Pinpoint the cell where the given text exists, returning its (x, y) midpoint coordinate. 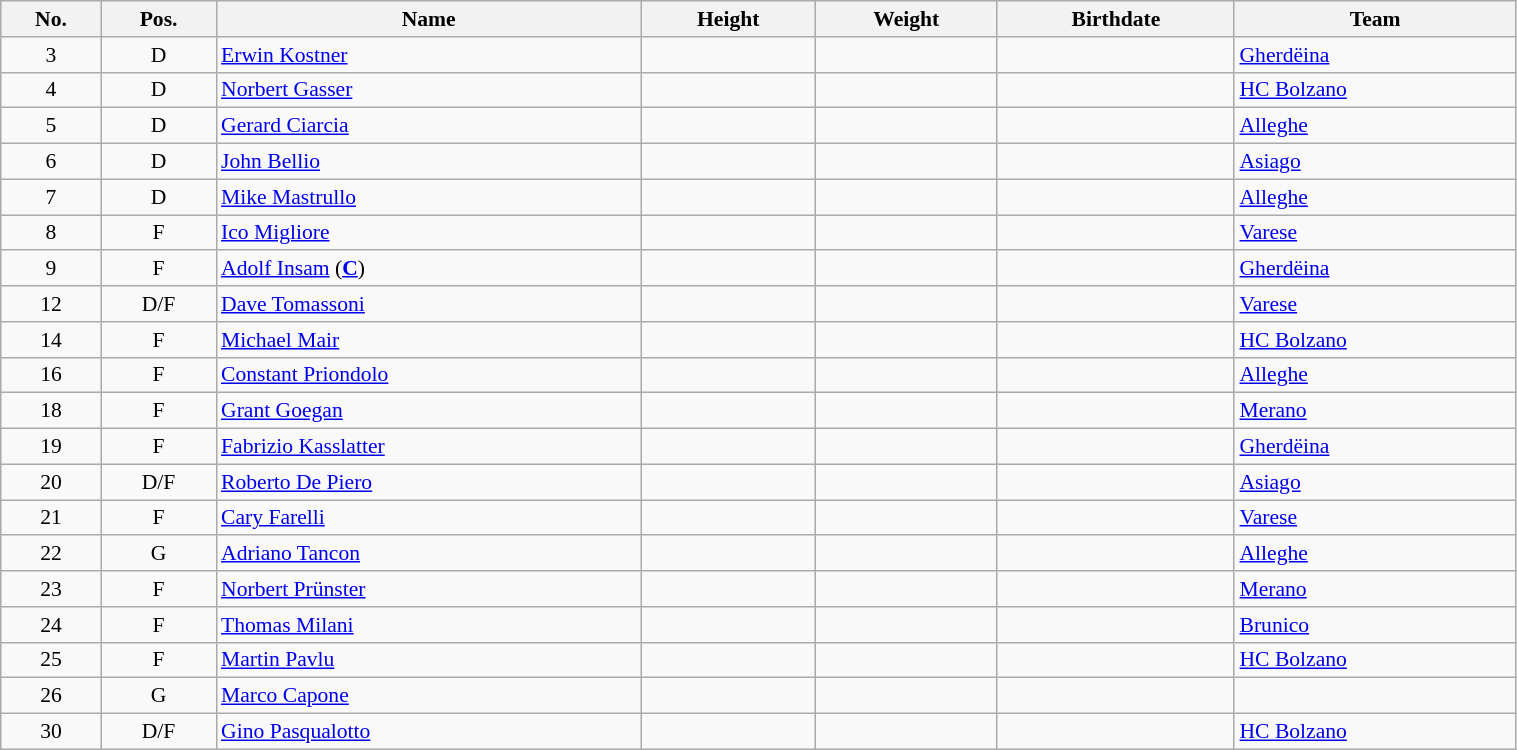
Birthdate (1116, 19)
Grant Goegan (428, 411)
Gerard Ciarcia (428, 126)
16 (51, 375)
Ico Migliore (428, 233)
Adolf Insam (C) (428, 269)
19 (51, 447)
Dave Tomassoni (428, 304)
12 (51, 304)
Marco Capone (428, 696)
Name (428, 19)
5 (51, 126)
22 (51, 554)
Weight (906, 19)
26 (51, 696)
7 (51, 197)
Gino Pasqualotto (428, 732)
20 (51, 482)
Adriano Tancon (428, 554)
Martin Pavlu (428, 660)
30 (51, 732)
John Bellio (428, 162)
Norbert Prünster (428, 589)
Height (728, 19)
Norbert Gasser (428, 90)
Team (1375, 19)
Roberto De Piero (428, 482)
Mike Mastrullo (428, 197)
21 (51, 518)
8 (51, 233)
18 (51, 411)
23 (51, 589)
Fabrizio Kasslatter (428, 447)
25 (51, 660)
Pos. (158, 19)
14 (51, 340)
Cary Farelli (428, 518)
Erwin Kostner (428, 55)
No. (51, 19)
3 (51, 55)
Constant Priondolo (428, 375)
Thomas Milani (428, 625)
9 (51, 269)
Michael Mair (428, 340)
6 (51, 162)
4 (51, 90)
Brunico (1375, 625)
24 (51, 625)
